Detect which cell encompasses the target text, then output its [x, y] center coordinate. 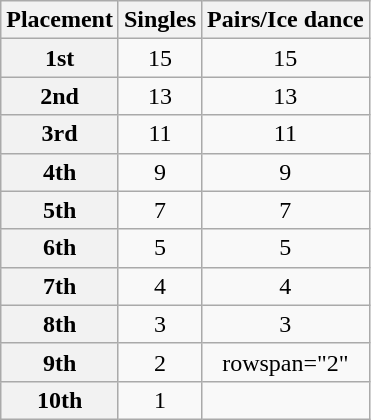
1 [160, 400]
3rd [60, 134]
10th [60, 400]
rowspan="2" [286, 362]
Singles [160, 20]
2nd [60, 96]
8th [60, 324]
5th [60, 210]
4th [60, 172]
9th [60, 362]
Placement [60, 20]
Pairs/Ice dance [286, 20]
1st [60, 58]
7th [60, 286]
6th [60, 248]
2 [160, 362]
